Determine the (x, y) coordinate at the center of the cell enclosing the given text.  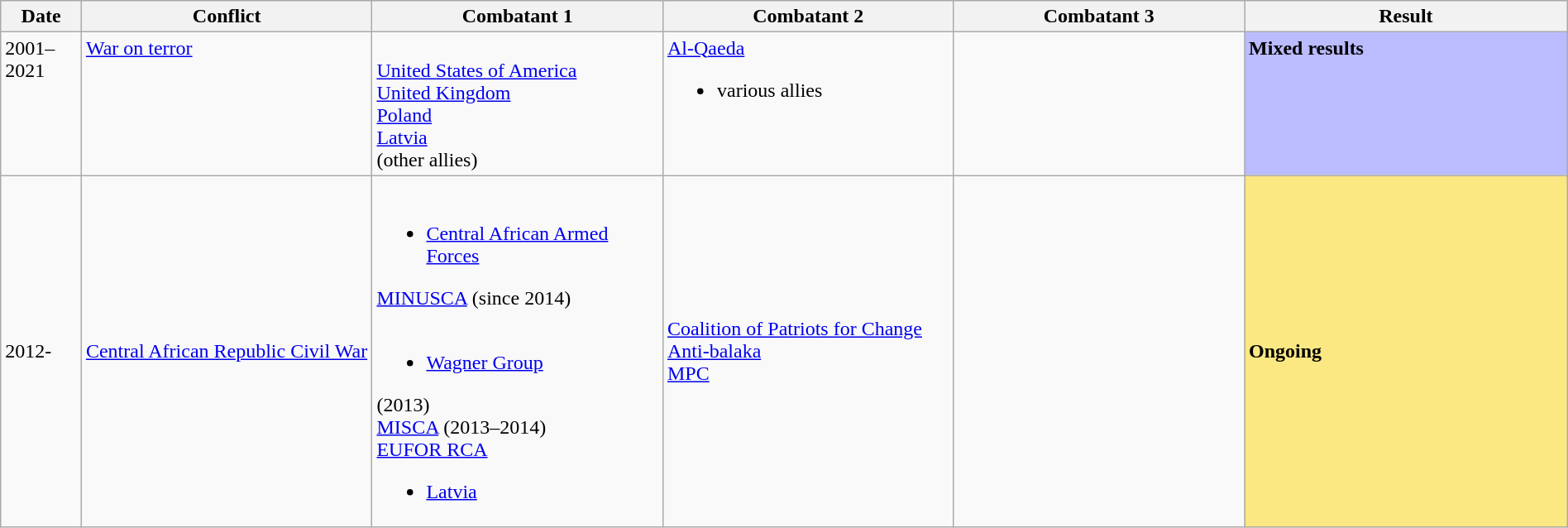
Combatant 1 (518, 17)
Conflict (227, 17)
War on terror (227, 104)
Result (1406, 17)
United States of America United Kingdom Poland Latvia(other allies) (518, 104)
Combatant 3 (1099, 17)
2012- (41, 351)
Coalition of Patriots for Change Anti-balaka MPC (808, 351)
Central African Armed Forces MINUSCA (since 2014)Wagner Group (2013)MISCA (2013–2014) EUFOR RCA Latvia (518, 351)
Al-Qaedavarious allies (808, 104)
Ongoing (1406, 351)
Central African Republic Civil War (227, 351)
2001–2021 (41, 104)
Date (41, 17)
Mixed results (1406, 104)
Combatant 2 (808, 17)
